Determine the [X, Y] coordinate at the center of the cell enclosing the given text.  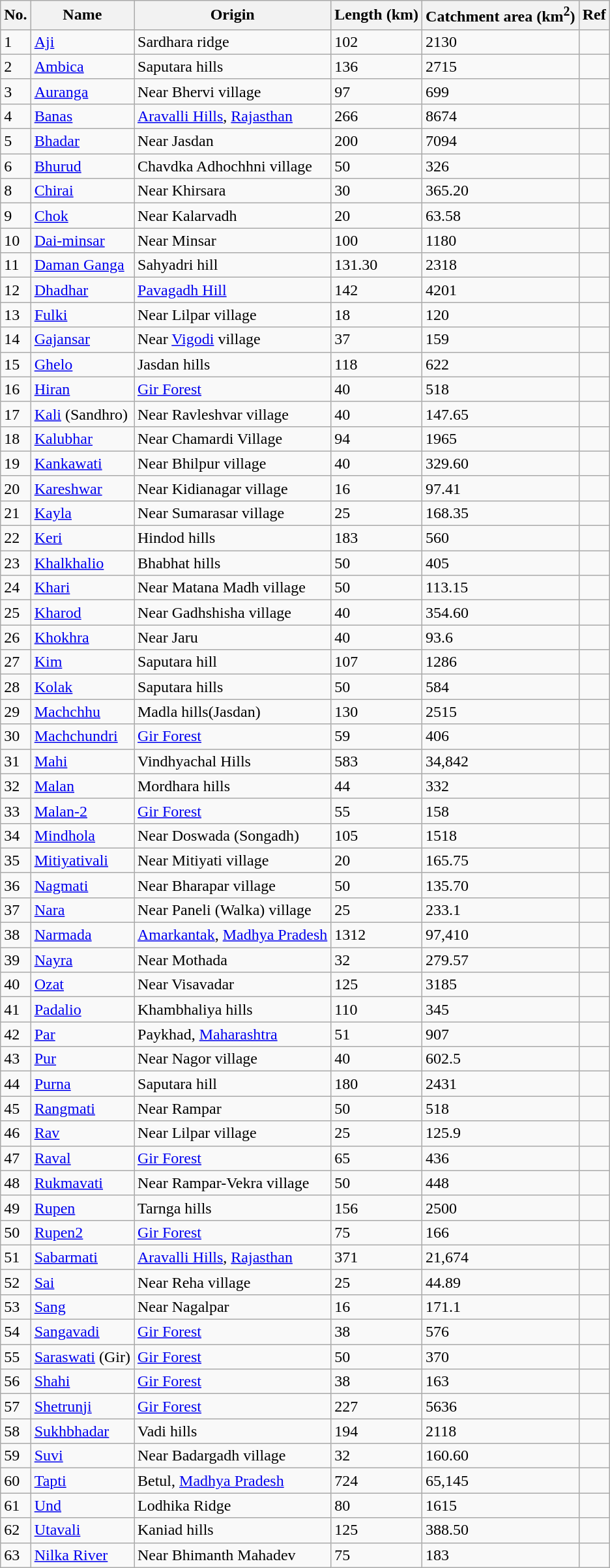
Length (km) [377, 16]
94 [377, 439]
Mindhola [82, 835]
1615 [501, 1505]
58 [16, 1431]
Near Nagor village [233, 1059]
Kareshwar [82, 488]
Purna [82, 1084]
Pur [82, 1059]
Machchundri [82, 736]
266 [377, 116]
405 [501, 563]
Sang [82, 1307]
Fulki [82, 315]
233.1 [501, 910]
159 [501, 340]
113.15 [501, 588]
2715 [501, 66]
Madla hills(Jasdan) [233, 712]
2130 [501, 42]
Mahi [82, 761]
93.6 [501, 637]
907 [501, 1034]
1965 [501, 439]
Tapti [82, 1481]
110 [377, 1009]
Near Kidianagar village [233, 488]
2 [16, 66]
Mordhara hills [233, 786]
Near Bharapar village [233, 885]
Near Rampar-Vekra village [233, 1183]
Kali (Sandhro) [82, 414]
371 [377, 1257]
Ref [594, 16]
1518 [501, 835]
160.60 [501, 1456]
Khari [82, 588]
Khambhaliya hills [233, 1009]
Chavdka Adhochhni village [233, 166]
Dhadhar [82, 290]
Sardhara ridge [233, 42]
227 [377, 1406]
105 [377, 835]
62 [16, 1530]
34 [16, 835]
Khokhra [82, 637]
7094 [501, 141]
332 [501, 786]
Ambica [82, 66]
97,410 [501, 935]
23 [16, 563]
31 [16, 761]
36 [16, 885]
Near Jasdan [233, 141]
2118 [501, 1431]
Ozat [82, 985]
576 [501, 1332]
Rupen2 [82, 1232]
54 [16, 1332]
Near Kalarvadh [233, 216]
Dai-minsar [82, 240]
100 [377, 240]
107 [377, 662]
Betul, Madhya Pradesh [233, 1481]
47 [16, 1158]
3185 [501, 985]
8674 [501, 116]
370 [501, 1357]
24 [16, 588]
118 [377, 364]
1180 [501, 240]
10 [16, 240]
Rav [82, 1133]
1 [16, 42]
Sabarmati [82, 1257]
Chok [82, 216]
Padalio [82, 1009]
Machchhu [82, 712]
180 [377, 1084]
48 [16, 1183]
Rangmati [82, 1109]
156 [377, 1208]
57 [16, 1406]
Par [82, 1034]
56 [16, 1382]
35 [16, 860]
1312 [377, 935]
Near Nagalpar [233, 1307]
354.60 [501, 613]
5636 [501, 1406]
28 [16, 687]
Und [82, 1505]
Hindod hills [233, 538]
39 [16, 960]
130 [377, 712]
3 [16, 91]
Rupen [82, 1208]
Aji [82, 42]
2431 [501, 1084]
Mitiyativali [82, 860]
Nilka River [82, 1555]
602.5 [501, 1059]
Near Mitiyati village [233, 860]
583 [377, 761]
21,674 [501, 1257]
Near Mothada [233, 960]
41 [16, 1009]
29 [16, 712]
19 [16, 463]
Sai [82, 1282]
Near Matana Madh village [233, 588]
2500 [501, 1208]
Raval [82, 1158]
Near Bhilpur village [233, 463]
26 [16, 637]
45 [16, 1109]
11 [16, 265]
Near Sumarasar village [233, 513]
9 [16, 216]
15 [16, 364]
Kim [82, 662]
Hiran [82, 389]
365.20 [501, 191]
345 [501, 1009]
60 [16, 1481]
166 [501, 1232]
Kolak [82, 687]
27 [16, 662]
Bhadar [82, 141]
Amarkantak, Madhya Pradesh [233, 935]
Near Badargadh village [233, 1456]
Near Paneli (Walka) village [233, 910]
2515 [501, 712]
Keri [82, 538]
13 [16, 315]
Near Khirsara [233, 191]
2318 [501, 265]
Gajansar [82, 340]
Kharod [82, 613]
Sahyadri hill [233, 265]
388.50 [501, 1530]
329.60 [501, 463]
Kaniad hills [233, 1530]
43 [16, 1059]
No. [16, 16]
102 [377, 42]
Daman Ganga [82, 265]
Near Gadhshisha village [233, 613]
Nara [82, 910]
Near Vigodi village [233, 340]
Jasdan hills [233, 364]
65 [377, 1158]
279.57 [501, 960]
Utavali [82, 1530]
6 [16, 166]
142 [377, 290]
125.9 [501, 1133]
Origin [233, 16]
Shetrunji [82, 1406]
52 [16, 1282]
Tarnga hills [233, 1208]
21 [16, 513]
136 [377, 66]
Bhurud [82, 166]
168.35 [501, 513]
Banas [82, 116]
Kankawati [82, 463]
Near Jaru [233, 637]
22 [16, 538]
44.89 [501, 1282]
49 [16, 1208]
97 [377, 91]
14 [16, 340]
Vindhyachal Hills [233, 761]
53 [16, 1307]
Shahi [82, 1382]
Name [82, 16]
33 [16, 811]
Near Ravleshvar village [233, 414]
34,842 [501, 761]
Nayra [82, 960]
Paykhad, Maharashtra [233, 1034]
Near Reha village [233, 1282]
4201 [501, 290]
560 [501, 538]
Saraswati (Gir) [82, 1357]
Near Minsar [233, 240]
Khalkhalio [82, 563]
Narmada [82, 935]
Vadi hills [233, 1431]
622 [501, 364]
12 [16, 290]
584 [501, 687]
65,145 [501, 1481]
Chirai [82, 191]
Bhabhat hills [233, 563]
1286 [501, 662]
97.41 [501, 488]
194 [377, 1431]
120 [501, 315]
724 [377, 1481]
Pavagadh Hill [233, 290]
8 [16, 191]
Suvi [82, 1456]
4 [16, 116]
436 [501, 1158]
448 [501, 1183]
Near Visavadar [233, 985]
163 [501, 1382]
63.58 [501, 216]
Malan-2 [82, 811]
Near Rampar [233, 1109]
5 [16, 141]
171.1 [501, 1307]
Auranga [82, 91]
135.70 [501, 885]
42 [16, 1034]
Near Chamardi Village [233, 439]
Near Bhervi village [233, 91]
Catchment area (km2) [501, 16]
46 [16, 1133]
Malan [82, 786]
406 [501, 736]
200 [377, 141]
158 [501, 811]
Ghelo [82, 364]
Kalubhar [82, 439]
131.30 [377, 265]
165.75 [501, 860]
Near Doswada (Songadh) [233, 835]
61 [16, 1505]
326 [501, 166]
Rukmavati [82, 1183]
63 [16, 1555]
80 [377, 1505]
Near Bhimanth Mahadev [233, 1555]
147.65 [501, 414]
Nagmati [82, 885]
Sangavadi [82, 1332]
Lodhika Ridge [233, 1505]
Sukhbhadar [82, 1431]
699 [501, 91]
Kayla [82, 513]
17 [16, 414]
